Capture the cell that displays the provided text and extract its (x, y) central coordinate. 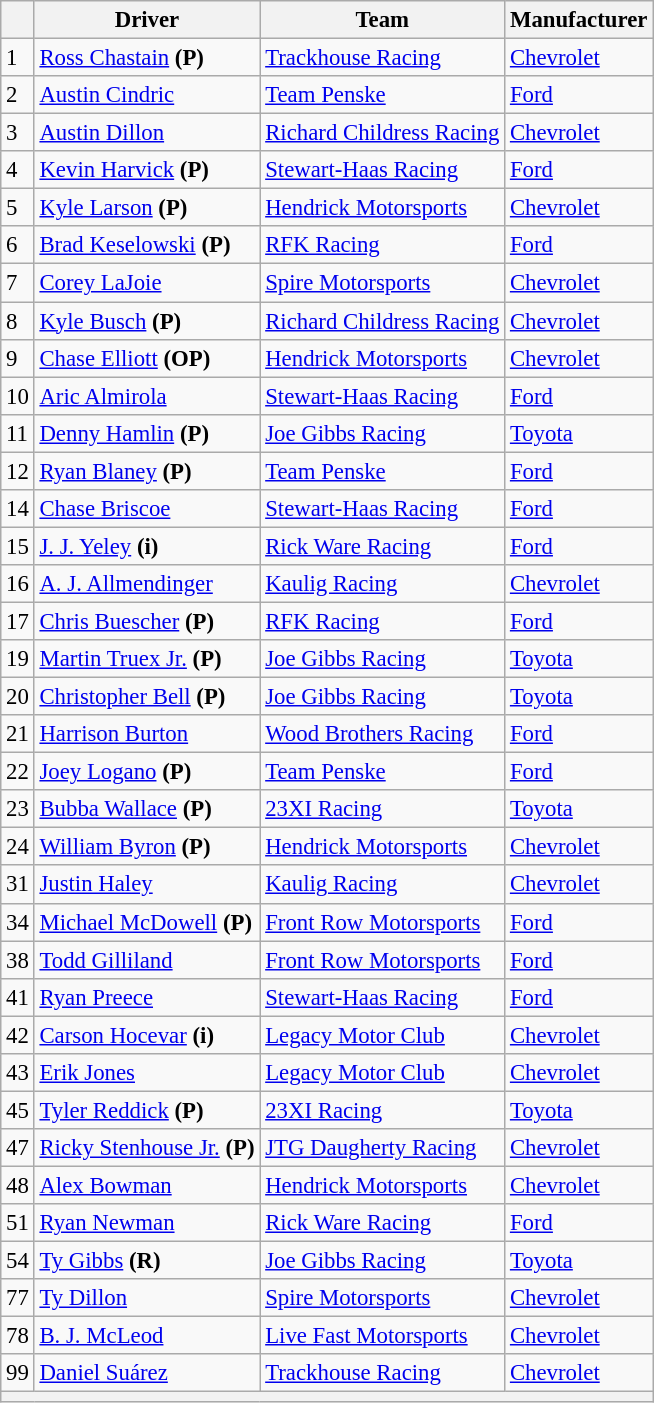
Ty Gibbs (R) (147, 1261)
1 (18, 58)
Austin Dillon (147, 133)
9 (18, 358)
Justin Haley (147, 885)
Todd Gilliland (147, 960)
42 (18, 1035)
Carson Hocevar (i) (147, 1035)
47 (18, 1148)
22 (18, 772)
Aric Almirola (147, 396)
41 (18, 997)
Ty Dillon (147, 1298)
3 (18, 133)
Harrison Burton (147, 734)
8 (18, 321)
Ryan Blaney (P) (147, 471)
Christopher Bell (P) (147, 697)
54 (18, 1261)
Erik Jones (147, 1073)
Tyler Reddick (P) (147, 1110)
Michael McDowell (P) (147, 922)
B. J. McLeod (147, 1336)
45 (18, 1110)
Ryan Preece (147, 997)
Chase Briscoe (147, 509)
17 (18, 621)
Kevin Harvick (P) (147, 170)
JTG Daugherty Racing (382, 1148)
48 (18, 1185)
Brad Keselowski (P) (147, 245)
Denny Hamlin (P) (147, 433)
31 (18, 885)
6 (18, 245)
99 (18, 1373)
Corey LaJoie (147, 283)
51 (18, 1223)
24 (18, 847)
Austin Cindric (147, 95)
23 (18, 809)
Driver (147, 20)
77 (18, 1298)
12 (18, 471)
Bubba Wallace (P) (147, 809)
Martin Truex Jr. (P) (147, 659)
Ryan Newman (147, 1223)
21 (18, 734)
Chase Elliott (OP) (147, 358)
Team (382, 20)
20 (18, 697)
4 (18, 170)
William Byron (P) (147, 847)
43 (18, 1073)
38 (18, 960)
Joey Logano (P) (147, 772)
Manufacturer (579, 20)
Live Fast Motorsports (382, 1336)
Ricky Stenhouse Jr. (P) (147, 1148)
Chris Buescher (P) (147, 621)
Kyle Busch (P) (147, 321)
19 (18, 659)
7 (18, 283)
Daniel Suárez (147, 1373)
J. J. Yeley (i) (147, 546)
10 (18, 396)
78 (18, 1336)
34 (18, 922)
A. J. Allmendinger (147, 584)
Kyle Larson (P) (147, 208)
Alex Bowman (147, 1185)
2 (18, 95)
11 (18, 433)
5 (18, 208)
15 (18, 546)
Wood Brothers Racing (382, 734)
16 (18, 584)
14 (18, 509)
Ross Chastain (P) (147, 58)
